Detect which cell encompasses the target text, then output its (x, y) center coordinate. 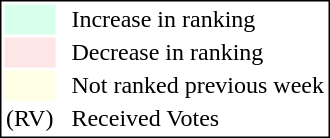
Received Votes (198, 119)
(RV) (29, 119)
Increase in ranking (198, 19)
Not ranked previous week (198, 85)
Decrease in ranking (198, 53)
